Locate the cell with the specified text and output its [X, Y] center coordinate. 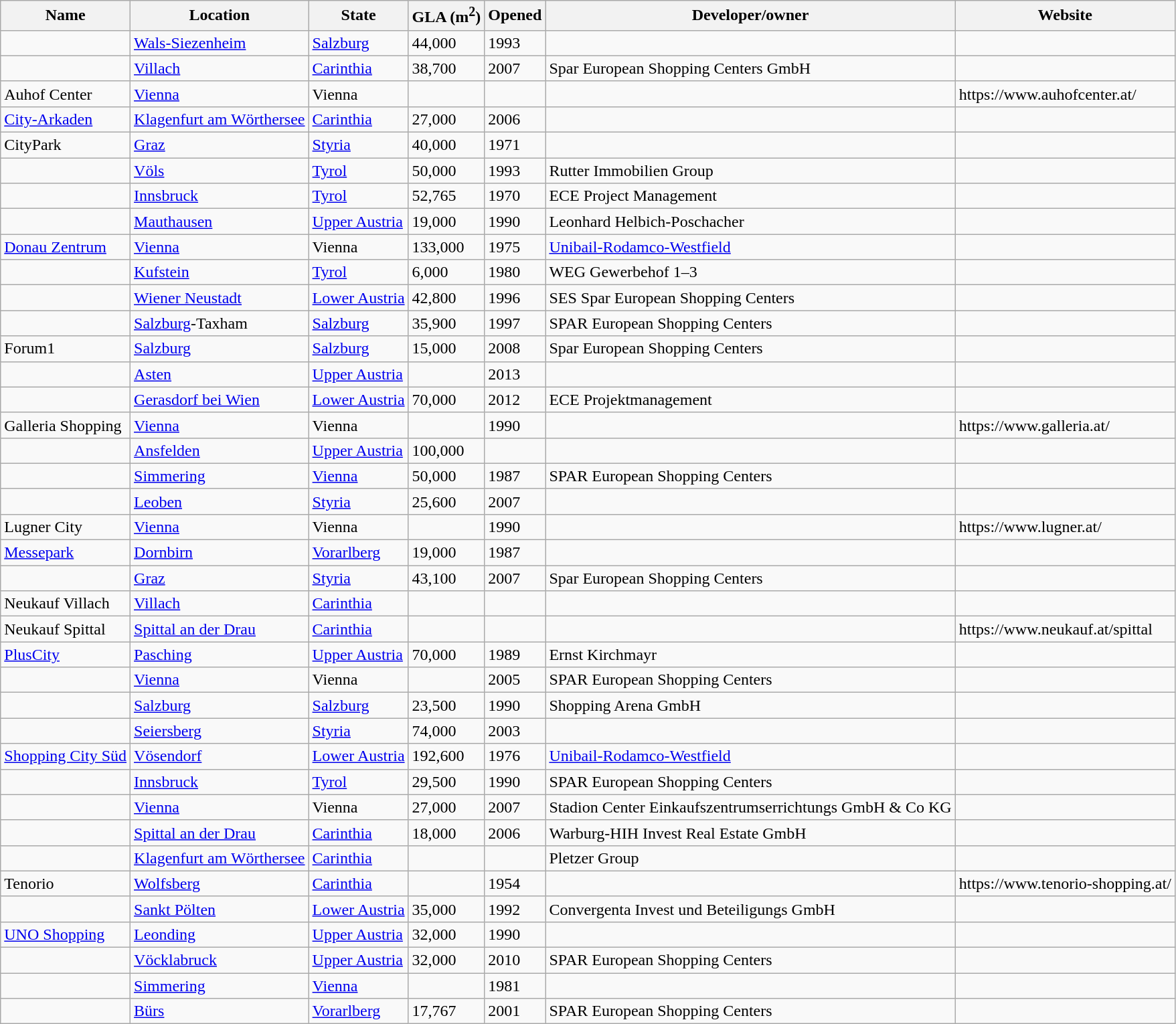
WEG Gewerbehof 1–3 [750, 272]
2013 [515, 374]
1996 [515, 298]
74,000 [446, 731]
Website [1065, 16]
ECE Projektmanagement [750, 400]
38,700 [446, 68]
25,600 [446, 501]
PlusCity [66, 655]
Neukauf Villach [66, 604]
Gerasdorf bei Wien [220, 400]
Sankt Pölten [220, 909]
Leonding [220, 934]
https://www.lugner.at/ [1065, 527]
Stadion Center Einkaufszentrumserrichtungs GmbH & Co KG [750, 807]
Opened [515, 16]
Ansfelden [220, 450]
Wals-Siezenheim [220, 43]
Developer/owner [750, 16]
GLA (m2) [446, 16]
1997 [515, 323]
UNO Shopping [66, 934]
Seiersberg [220, 731]
52,765 [446, 196]
Asten [220, 374]
2003 [515, 731]
40,000 [446, 145]
23,500 [446, 705]
Neukauf Spittal [66, 629]
1970 [515, 196]
Wolfsberg [220, 883]
https://www.galleria.at/ [1065, 425]
35,900 [446, 323]
Convergenta Invest und Beteiligungs GmbH [750, 909]
Leoben [220, 501]
17,767 [446, 1011]
2008 [515, 349]
1989 [515, 655]
Leonhard Helbich-Poschacher [750, 222]
Vösendorf [220, 756]
https://www.neukauf.at/spittal [1065, 629]
Spar European Shopping Centers GmbH [750, 68]
1971 [515, 145]
2012 [515, 400]
https://www.auhofcenter.at/ [1065, 94]
Galleria Shopping [66, 425]
Ernst Kirchmayr [750, 655]
Rutter Immobilien Group [750, 171]
Messepark [66, 553]
6,000 [446, 272]
Shopping Arena GmbH [750, 705]
1980 [515, 272]
1992 [515, 909]
Name [66, 16]
Lugner City [66, 527]
Völs [220, 171]
City-Arkaden [66, 119]
Location [220, 16]
15,000 [446, 349]
192,600 [446, 756]
100,000 [446, 450]
Shopping City Süd [66, 756]
Donau Zentrum [66, 247]
State [359, 16]
Wiener Neustadt [220, 298]
Salzburg-Taxham [220, 323]
Auhof Center [66, 94]
1976 [515, 756]
1981 [515, 986]
Vöcklabruck [220, 960]
1975 [515, 247]
2001 [515, 1011]
1954 [515, 883]
Dornbirn [220, 553]
35,000 [446, 909]
2005 [515, 680]
Bürs [220, 1011]
Warburg-HIH Invest Real Estate GmbH [750, 833]
Kufstein [220, 272]
ECE Project Management [750, 196]
https://www.tenorio-shopping.at/ [1065, 883]
18,000 [446, 833]
Mauthausen [220, 222]
Pasching [220, 655]
SES Spar European Shopping Centers [750, 298]
43,100 [446, 578]
Forum1 [66, 349]
CityPark [66, 145]
29,500 [446, 782]
133,000 [446, 247]
Tenorio [66, 883]
Pletzer Group [750, 858]
2010 [515, 960]
42,800 [446, 298]
44,000 [446, 43]
